Scan for the cell matching the given text and deliver its (X, Y) coordinate at center. 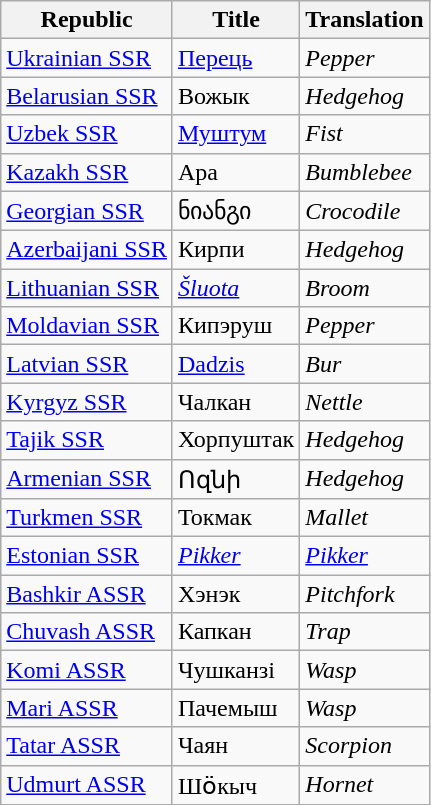
Broom (364, 288)
Translation (364, 20)
Kyrgyz SSR (87, 402)
Кипэруш (236, 326)
Ոզնի (236, 479)
Pitchfork (364, 594)
Georgian SSR (87, 211)
Чушканзі (236, 670)
Estonian SSR (87, 556)
Title (236, 20)
Шӧкыч (236, 785)
Scorpion (364, 746)
Uzbek SSR (87, 134)
Tajik SSR (87, 440)
Mari ASSR (87, 708)
Republic (87, 20)
Чалкан (236, 402)
Хэнэк (236, 594)
Nettle (364, 402)
Hornet (364, 785)
Trap (364, 632)
Lithuanian SSR (87, 288)
Tatar ASSR (87, 746)
Crocodile (364, 211)
Ара (236, 172)
Kazakh SSR (87, 172)
Dadzis (236, 364)
Udmurt ASSR (87, 785)
Latvian SSR (87, 364)
Хорпуштак (236, 440)
Belarusian SSR (87, 96)
Bur (364, 364)
Токмак (236, 518)
Bashkir ASSR (87, 594)
Chuvash ASSR (87, 632)
Пачемыш (236, 708)
Чаян (236, 746)
Bumblebee (364, 172)
Azerbaijani SSR (87, 250)
Вожык (236, 96)
Капкан (236, 632)
Armenian SSR (87, 479)
Komi ASSR (87, 670)
Кирпи (236, 250)
Moldavian SSR (87, 326)
Šluota (236, 288)
Перець (236, 58)
Mallet (364, 518)
Fist (364, 134)
Муштум (236, 134)
ნიანგი (236, 211)
Turkmen SSR (87, 518)
Ukrainian SSR (87, 58)
